Provide the [x, y] coordinate of the cell's center where the given text is located.  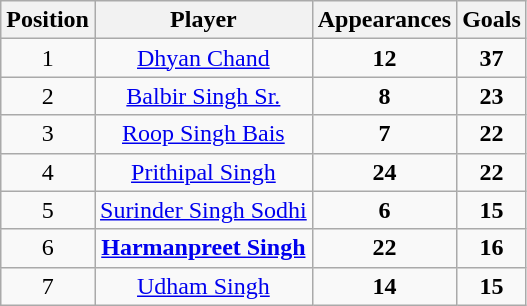
Goals [492, 20]
16 [492, 248]
37 [492, 58]
Roop Singh Bais [203, 134]
Position [48, 20]
24 [384, 172]
3 [48, 134]
Udham Singh [203, 286]
12 [384, 58]
4 [48, 172]
23 [492, 96]
Prithipal Singh [203, 172]
1 [48, 58]
Dhyan Chand [203, 58]
Surinder Singh Sodhi [203, 210]
2 [48, 96]
Balbir Singh Sr. [203, 96]
Appearances [384, 20]
Player [203, 20]
Harmanpreet Singh [203, 248]
5 [48, 210]
14 [384, 286]
8 [384, 96]
